Provide the (X, Y) coordinate of the cell's center where the given text is located.  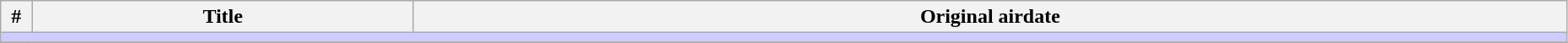
# (17, 17)
Original airdate (990, 17)
Title (223, 17)
